Return (x, y) of the center of cell containing provided text 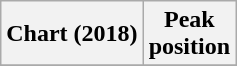
Chart (2018) (72, 34)
Peak position (189, 34)
